Pinpoint the cell where the given text exists, returning its (X, Y) midpoint coordinate. 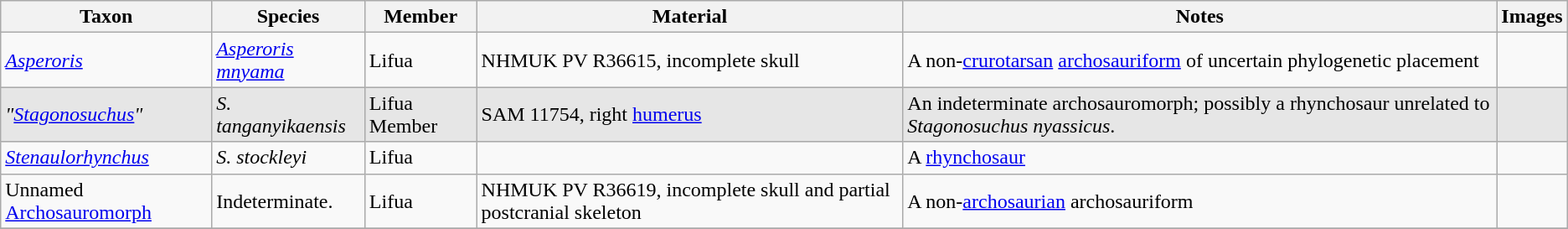
S. stockleyi (288, 158)
Notes (1199, 17)
S. tanganyikaensis (288, 114)
Asperoris mnyama (288, 60)
A rhynchosaur (1199, 158)
Stenaulorhynchus (106, 158)
Images (1532, 17)
NHMUK PV R36619, incomplete skull and partial postcranial skeleton (690, 201)
Material (690, 17)
Member (420, 17)
Unnamed Archosauromorph (106, 201)
NHMUK PV R36615, incomplete skull (690, 60)
A non-crurotarsan archosauriform of uncertain phylogenetic placement (1199, 60)
Indeterminate. (288, 201)
Taxon (106, 17)
Lifua Member (420, 114)
SAM 11754, right humerus (690, 114)
Asperoris (106, 60)
A non-archosaurian archosauriform (1199, 201)
"Stagonosuchus" (106, 114)
An indeterminate archosauromorph; possibly a rhynchosaur unrelated to Stagonosuchus nyassicus. (1199, 114)
Species (288, 17)
